Scan for the cell matching the given text and deliver its (X, Y) coordinate at center. 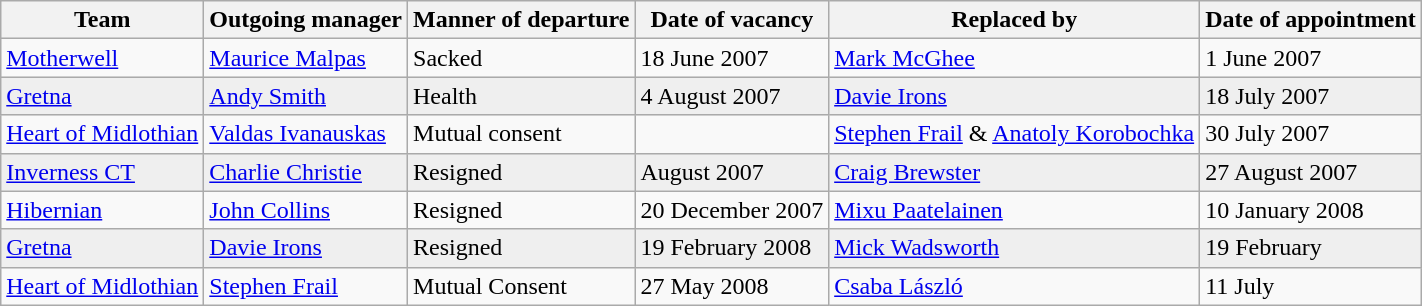
Inverness CT (102, 172)
Csaba László (1014, 286)
30 July 2007 (1311, 134)
Team (102, 20)
Replaced by (1014, 20)
11 July (1311, 286)
Craig Brewster (1014, 172)
19 February 2008 (732, 248)
Charlie Christie (306, 172)
Outgoing manager (306, 20)
Mutual consent (522, 134)
Stephen Frail & Anatoly Korobochka (1014, 134)
John Collins (306, 210)
Valdas Ivanauskas (306, 134)
1 June 2007 (1311, 58)
Maurice Malpas (306, 58)
Mick Wadsworth (1014, 248)
4 August 2007 (732, 96)
Date of appointment (1311, 20)
Motherwell (102, 58)
10 January 2008 (1311, 210)
Andy Smith (306, 96)
27 August 2007 (1311, 172)
Mixu Paatelainen (1014, 210)
August 2007 (732, 172)
27 May 2008 (732, 286)
Sacked (522, 58)
18 June 2007 (732, 58)
Mutual Consent (522, 286)
19 February (1311, 248)
Hibernian (102, 210)
Date of vacancy (732, 20)
Mark McGhee (1014, 58)
20 December 2007 (732, 210)
18 July 2007 (1311, 96)
Manner of departure (522, 20)
Stephen Frail (306, 286)
Health (522, 96)
